Determine the (x, y) coordinate at the center of the cell enclosing the given text.  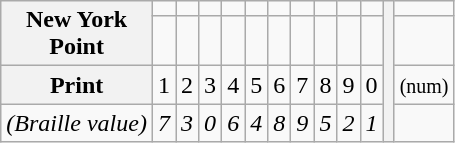
(Braille value) (77, 123)
(num) (424, 85)
Print (77, 85)
New York Point (77, 34)
